Provide the (X, Y) coordinate of the cell's center where the given text is located.  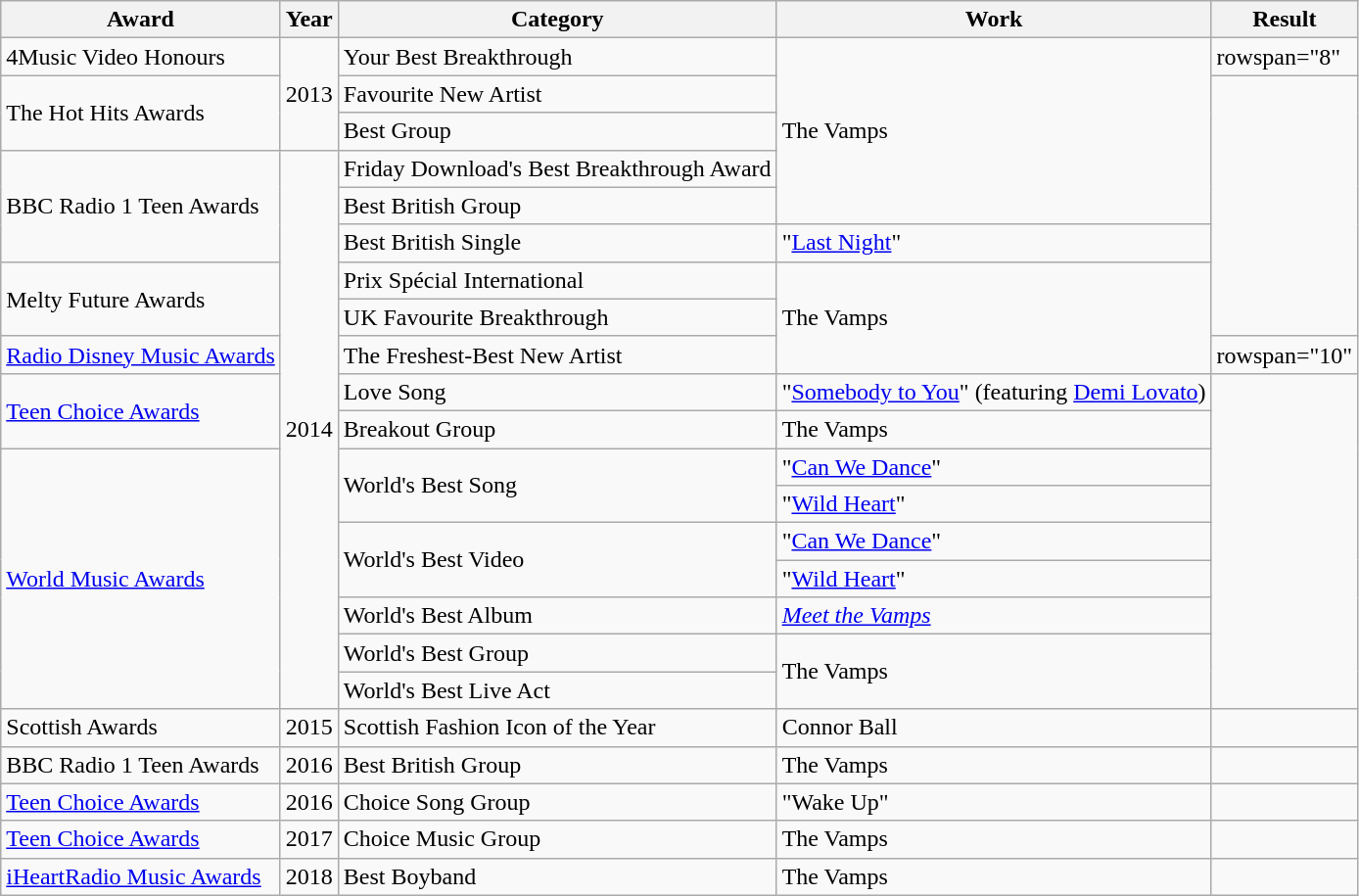
Friday Download's Best Breakthrough Award (557, 168)
Choice Music Group (557, 839)
Prix Spécial International (557, 280)
Category (557, 20)
Scottish Awards (141, 728)
rowspan="8" (1285, 57)
Award (141, 20)
Best British Single (557, 243)
rowspan="10" (1285, 354)
2014 (309, 429)
Best Group (557, 131)
"Last Night" (994, 243)
Meet the Vamps (994, 616)
Best Boyband (557, 876)
Choice Song Group (557, 802)
World's Best Album (557, 616)
2013 (309, 94)
World's Best Live Act (557, 690)
The Freshest-Best New Artist (557, 354)
"Wake Up" (994, 802)
Result (1285, 20)
UK Favourite Breakthrough (557, 317)
4Music Video Honours (141, 57)
Favourite New Artist (557, 94)
2018 (309, 876)
World's Best Song (557, 486)
World Music Awards (141, 579)
Love Song (557, 392)
"Somebody to You" (featuring Demi Lovato) (994, 392)
Melty Future Awards (141, 299)
Work (994, 20)
Radio Disney Music Awards (141, 354)
World's Best Group (557, 653)
2015 (309, 728)
World's Best Video (557, 560)
The Hot Hits Awards (141, 113)
Your Best Breakthrough (557, 57)
Scottish Fashion Icon of the Year (557, 728)
Year (309, 20)
Breakout Group (557, 429)
iHeartRadio Music Awards (141, 876)
2017 (309, 839)
Connor Ball (994, 728)
